For the text-containing cell, return its midpoint in [X, Y] coordinate format. 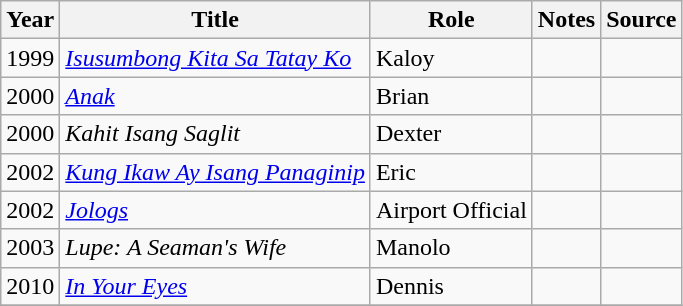
In Your Eyes [216, 286]
Isusumbong Kita Sa Tatay Ko [216, 58]
Lupe: A Seaman's Wife [216, 248]
Kung Ikaw Ay Isang Panaginip [216, 172]
Jologs [216, 210]
Airport Official [451, 210]
Kaloy [451, 58]
Title [216, 20]
Dexter [451, 134]
Kahit Isang Saglit [216, 134]
2003 [30, 248]
Source [642, 20]
2010 [30, 286]
Notes [566, 20]
Brian [451, 96]
Anak [216, 96]
Year [30, 20]
Manolo [451, 248]
1999 [30, 58]
Dennis [451, 286]
Eric [451, 172]
Role [451, 20]
